Detect which cell encompasses the target text, then output its (x, y) center coordinate. 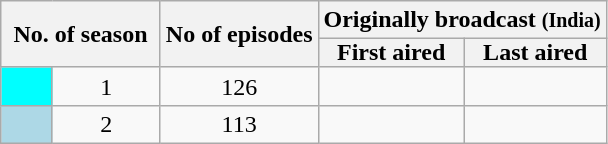
Last aired (535, 53)
2 (106, 124)
126 (239, 86)
No. of season (81, 34)
Originally broadcast (India) (462, 20)
113 (239, 124)
No of episodes (239, 34)
1 (106, 86)
First aired (391, 53)
